Find where the given text appears and provide that cell's center as [x, y] coordinate. 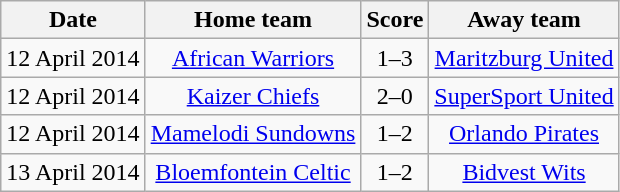
13 April 2014 [73, 172]
SuperSport United [524, 96]
Bidvest Wits [524, 172]
Away team [524, 20]
Home team [253, 20]
Date [73, 20]
2–0 [395, 96]
Mamelodi Sundowns [253, 134]
Score [395, 20]
Bloemfontein Celtic [253, 172]
African Warriors [253, 58]
1–3 [395, 58]
Kaizer Chiefs [253, 96]
Orlando Pirates [524, 134]
Maritzburg United [524, 58]
